From the cell containing the given text, extract its center point as [X, Y] coordinate. 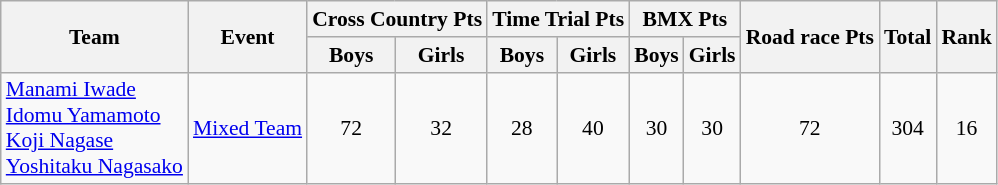
32 [441, 128]
Rank [966, 36]
Event [248, 36]
Time Trial Pts [558, 19]
Road race Pts [810, 36]
Mixed Team [248, 128]
Team [94, 36]
16 [966, 128]
Cross Country Pts [397, 19]
304 [908, 128]
Total [908, 36]
Manami IwadeIdomu YamamotoKoji NagaseYoshitaku Nagasako [94, 128]
40 [594, 128]
28 [522, 128]
BMX Pts [684, 19]
